Find where the given text appears and provide that cell's center as (X, Y) coordinate. 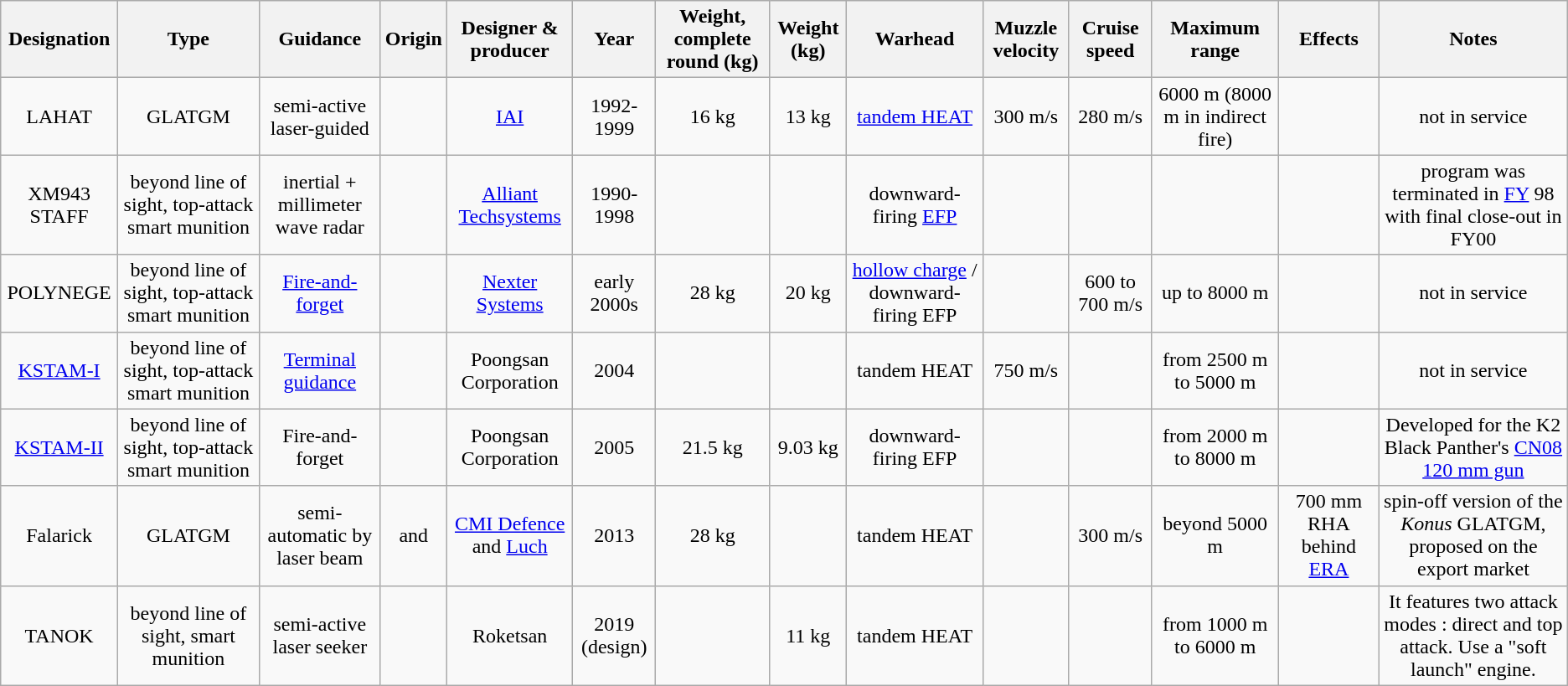
hollow charge / downward-firing EFP (915, 293)
from 2500 m to 5000 m (1215, 370)
beyond 5000 m (1215, 536)
Guidance (320, 39)
XM943 STAFF (59, 204)
2004 (615, 370)
CMI Defence and Luch (509, 536)
2019 (design) (615, 635)
up to 8000 m (1215, 293)
16 kg (713, 116)
Type (188, 39)
21.5 kg (713, 447)
9.03 kg (808, 447)
inertial + millimeter wave radar (320, 204)
IAI (509, 116)
spin-off version of the Konus GLATGM, proposed on the export market (1474, 536)
6000 m (8000 m in indirect fire) (1215, 116)
program was terminated in FY 98 with final close-out in FY00 (1474, 204)
Muzzle velocity (1025, 39)
Effects (1328, 39)
semi-automatic by laser beam (320, 536)
600 to 700 m/s (1111, 293)
Maximum range (1215, 39)
2013 (615, 536)
POLYNEGE (59, 293)
semi-active laser-guided (320, 116)
Nexter Systems (509, 293)
1990-1998 (615, 204)
semi-active laser seeker (320, 635)
Designation (59, 39)
Weight, complete round (kg) (713, 39)
Developed for the K2 Black Panther's CN08 120 mm gun (1474, 447)
20 kg (808, 293)
2005 (615, 447)
It features two attack modes : direct and top attack. Use a "soft launch" engine. (1474, 635)
Alliant Techsystems (509, 204)
Warhead (915, 39)
Notes (1474, 39)
and (414, 536)
Cruise speed (1111, 39)
13 kg (808, 116)
Origin (414, 39)
KSTAM-II (59, 447)
700 mm RHA behind ERA (1328, 536)
Roketsan (509, 635)
11 kg (808, 635)
KSTAM-I (59, 370)
beyond line of sight, smart munition (188, 635)
early 2000s (615, 293)
Falarick (59, 536)
from 2000 m to 8000 m (1215, 447)
Weight (kg) (808, 39)
from 1000 m to 6000 m (1215, 635)
280 m/s (1111, 116)
LAHAT (59, 116)
TANOK (59, 635)
Terminal guidance (320, 370)
1992-1999 (615, 116)
Year (615, 39)
Designer & producer (509, 39)
750 m/s (1025, 370)
